Detect which cell encompasses the target text, then output its [x, y] center coordinate. 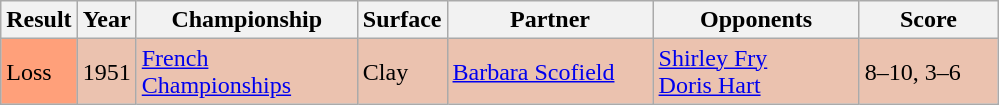
Shirley Fry Doris Hart [756, 72]
Barbara Scofield [550, 72]
Loss [39, 72]
8–10, 3–6 [928, 72]
1951 [106, 72]
Partner [550, 20]
Clay [402, 72]
Score [928, 20]
Year [106, 20]
French Championships [246, 72]
Championship [246, 20]
Surface [402, 20]
Result [39, 20]
Opponents [756, 20]
